From the cell containing the given text, extract its center point as [X, Y] coordinate. 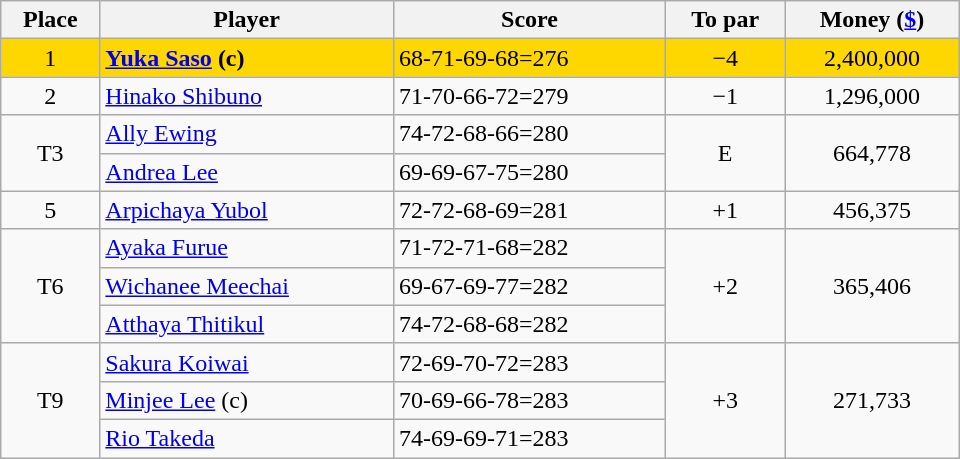
68-71-69-68=276 [529, 58]
+3 [726, 400]
70-69-66-78=283 [529, 400]
72-72-68-69=281 [529, 210]
Andrea Lee [247, 172]
365,406 [872, 286]
+2 [726, 286]
664,778 [872, 153]
5 [50, 210]
−4 [726, 58]
1,296,000 [872, 96]
72-69-70-72=283 [529, 362]
Ally Ewing [247, 134]
Money ($) [872, 20]
T6 [50, 286]
2 [50, 96]
2,400,000 [872, 58]
69-69-67-75=280 [529, 172]
+1 [726, 210]
Sakura Koiwai [247, 362]
456,375 [872, 210]
To par [726, 20]
Score [529, 20]
71-72-71-68=282 [529, 248]
Rio Takeda [247, 438]
Minjee Lee (c) [247, 400]
Yuka Saso (c) [247, 58]
Atthaya Thitikul [247, 324]
Arpichaya Yubol [247, 210]
74-72-68-66=280 [529, 134]
271,733 [872, 400]
1 [50, 58]
74-69-69-71=283 [529, 438]
74-72-68-68=282 [529, 324]
E [726, 153]
T9 [50, 400]
Hinako Shibuno [247, 96]
T3 [50, 153]
71-70-66-72=279 [529, 96]
Wichanee Meechai [247, 286]
−1 [726, 96]
Ayaka Furue [247, 248]
69-67-69-77=282 [529, 286]
Place [50, 20]
Player [247, 20]
